Capture the cell that displays the provided text and extract its [x, y] central coordinate. 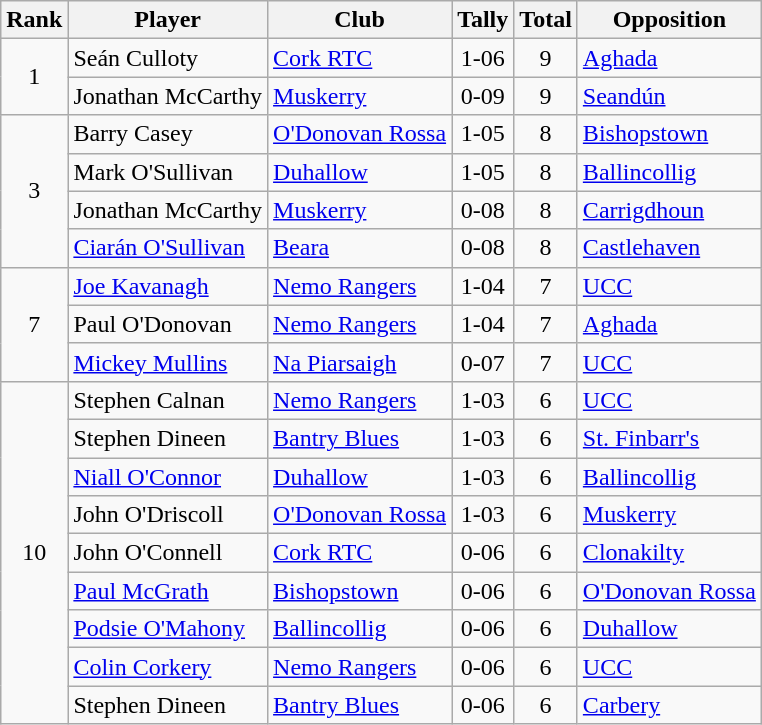
Player [168, 20]
Barry Casey [168, 134]
Na Piarsaigh [360, 362]
John O'Driscoll [168, 515]
Beara [360, 248]
Club [360, 20]
Mark O'Sullivan [168, 172]
Paul McGrath [168, 591]
Clonakilty [669, 553]
Castlehaven [669, 248]
Paul O'Donovan [168, 324]
1-06 [483, 58]
Stephen Calnan [168, 400]
Niall O'Connor [168, 477]
0-07 [483, 362]
Mickey Mullins [168, 362]
Opposition [669, 20]
Tally [483, 20]
0-09 [483, 96]
Carrigdhoun [669, 210]
Podsie O'Mahony [168, 629]
Carbery [669, 705]
10 [34, 552]
1 [34, 77]
Joe Kavanagh [168, 286]
Ciarán O'Sullivan [168, 248]
John O'Connell [168, 553]
Seán Culloty [168, 58]
3 [34, 191]
Colin Corkery [168, 667]
St. Finbarr's [669, 438]
Rank [34, 20]
Total [546, 20]
Seandún [669, 96]
